Scan for the cell matching the given text and deliver its [x, y] coordinate at center. 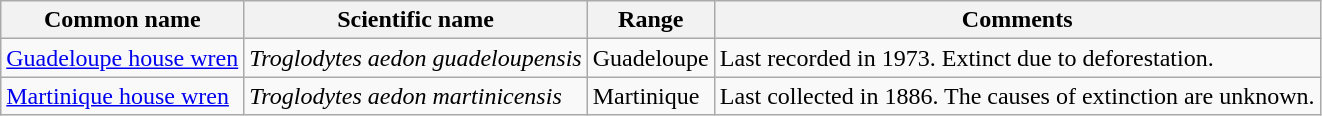
Scientific name [416, 20]
Guadeloupe [650, 58]
Range [650, 20]
Martinique house wren [122, 96]
Martinique [650, 96]
Troglodytes aedon martinicensis [416, 96]
Common name [122, 20]
Last recorded in 1973. Extinct due to deforestation. [1017, 58]
Comments [1017, 20]
Troglodytes aedon guadeloupensis [416, 58]
Guadeloupe house wren [122, 58]
Last collected in 1886. The causes of extinction are unknown. [1017, 96]
